Return the (x, y) coordinate for the center point of the cell that contains the specified text.  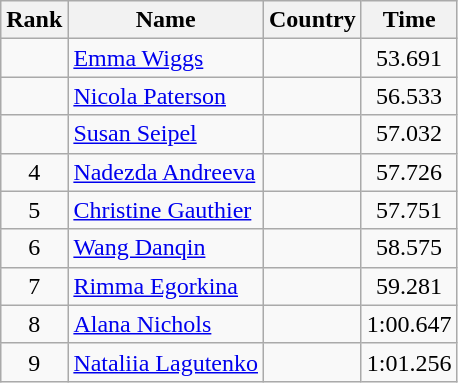
57.032 (409, 134)
1:00.647 (409, 324)
Nicola Paterson (166, 96)
Alana Nichols (166, 324)
56.533 (409, 96)
53.691 (409, 58)
Time (409, 20)
5 (34, 210)
57.751 (409, 210)
Rank (34, 20)
1:01.256 (409, 362)
4 (34, 172)
Name (166, 20)
6 (34, 248)
7 (34, 286)
Country (313, 20)
Nataliia Lagutenko (166, 362)
Susan Seipel (166, 134)
57.726 (409, 172)
Nadezda Andreeva (166, 172)
Rimma Egorkina (166, 286)
9 (34, 362)
8 (34, 324)
Emma Wiggs (166, 58)
Christine Gauthier (166, 210)
Wang Danqin (166, 248)
58.575 (409, 248)
59.281 (409, 286)
